Return the [x, y] coordinate for the center point of the cell that contains the specified text.  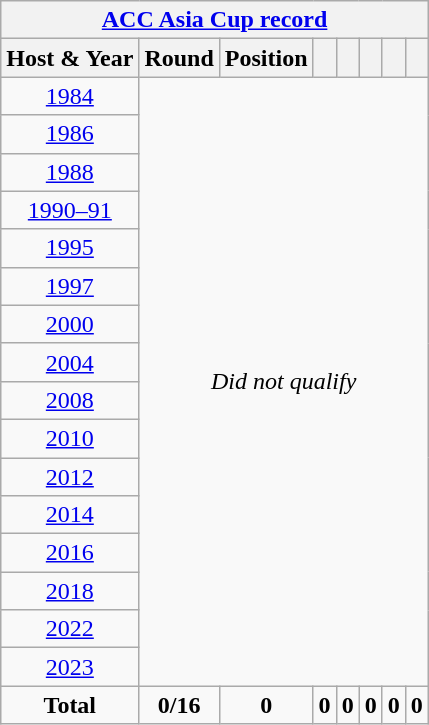
Position [266, 58]
1990–91 [70, 210]
2004 [70, 362]
Round [179, 58]
2018 [70, 591]
2010 [70, 438]
2012 [70, 477]
1984 [70, 96]
Did not qualify [284, 382]
2022 [70, 629]
2014 [70, 515]
2000 [70, 324]
1986 [70, 134]
Total [70, 705]
1995 [70, 248]
2023 [70, 667]
2008 [70, 400]
ACC Asia Cup record [215, 20]
1997 [70, 286]
2016 [70, 553]
1988 [70, 172]
Host & Year [70, 58]
0/16 [179, 705]
